From the cell containing the given text, extract its center point as (X, Y) coordinate. 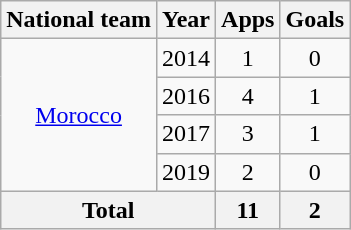
Year (186, 20)
2017 (186, 134)
3 (248, 134)
2019 (186, 172)
2014 (186, 58)
11 (248, 210)
Goals (315, 20)
Morocco (79, 115)
4 (248, 96)
Apps (248, 20)
2016 (186, 96)
Total (108, 210)
National team (79, 20)
